For the text-containing cell, return its midpoint in (X, Y) coordinate format. 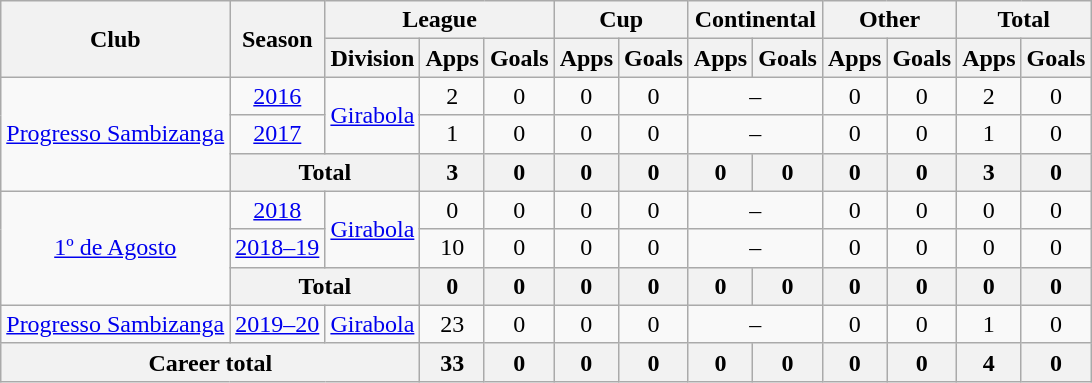
Continental (755, 20)
Other (889, 20)
2018 (278, 210)
2016 (278, 96)
Division (372, 58)
2017 (278, 134)
33 (452, 362)
23 (452, 324)
10 (452, 248)
4 (989, 362)
Cup (621, 20)
League (440, 20)
2019–20 (278, 324)
1º de Agosto (116, 248)
Career total (210, 362)
Season (278, 39)
2018–19 (278, 248)
Club (116, 39)
